For the text-containing cell, return its midpoint in [x, y] coordinate format. 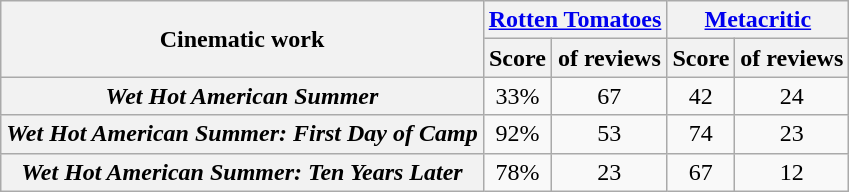
Rotten Tomatoes [575, 20]
78% [518, 172]
53 [610, 134]
42 [701, 96]
Wet Hot American Summer: First Day of Camp [242, 134]
33% [518, 96]
Wet Hot American Summer: Ten Years Later [242, 172]
24 [792, 96]
12 [792, 172]
92% [518, 134]
Metacritic [758, 20]
74 [701, 134]
Cinematic work [242, 39]
Wet Hot American Summer [242, 96]
